Return (x, y) of the center of cell containing provided text 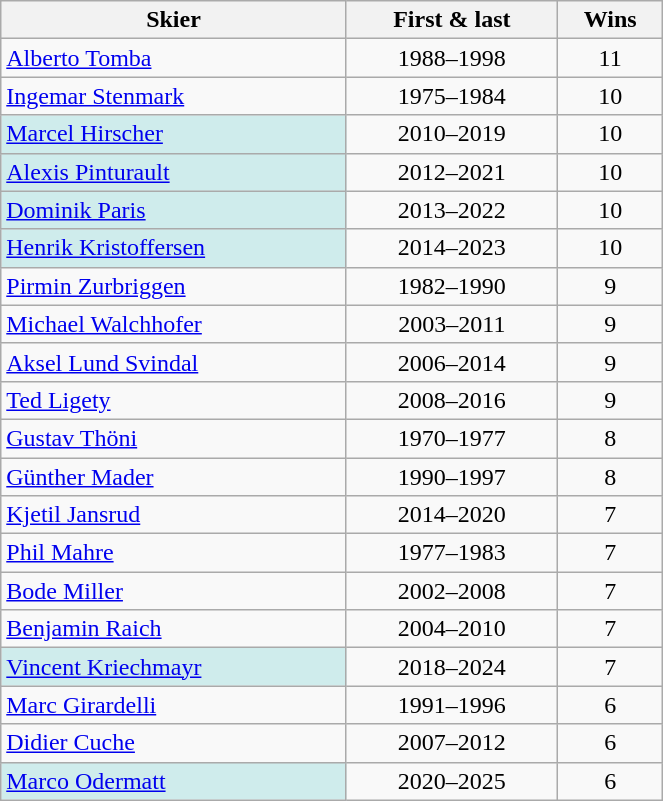
Günther Mader (174, 477)
11 (610, 58)
1990–1997 (452, 477)
2014–2023 (452, 248)
Gustav Thöni (174, 438)
Marcel Hirscher (174, 134)
Henrik Kristoffersen (174, 248)
2013–2022 (452, 210)
2004–2010 (452, 629)
Pirmin Zurbriggen (174, 286)
2018–2024 (452, 667)
Michael Walchhofer (174, 324)
First & last (452, 20)
2006–2014 (452, 362)
Wins (610, 20)
2002–2008 (452, 591)
2007–2012 (452, 743)
Vincent Kriechmayr (174, 667)
1977–1983 (452, 553)
Ingemar Stenmark (174, 96)
Marc Girardelli (174, 705)
1988–1998 (452, 58)
1975–1984 (452, 96)
2008–2016 (452, 400)
Aksel Lund Svindal (174, 362)
1982–1990 (452, 286)
Dominik Paris (174, 210)
2020–2025 (452, 781)
Alexis Pinturault (174, 172)
2010–2019 (452, 134)
Marco Odermatt (174, 781)
Alberto Tomba (174, 58)
Kjetil Jansrud (174, 515)
Benjamin Raich (174, 629)
2014–2020 (452, 515)
1970–1977 (452, 438)
1991–1996 (452, 705)
Skier (174, 20)
Bode Miller (174, 591)
Didier Cuche (174, 743)
2003–2011 (452, 324)
Phil Mahre (174, 553)
Ted Ligety (174, 400)
2012–2021 (452, 172)
